Locate the cell with the specified text and output its [X, Y] center coordinate. 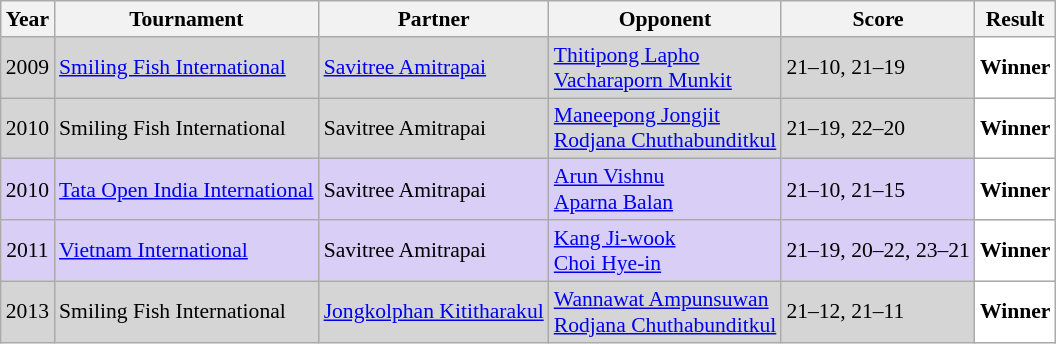
21–10, 21–15 [878, 190]
Tata Open India International [186, 190]
Thitipong Lapho Vacharaporn Munkit [666, 68]
Wannawat Ampunsuwan Rodjana Chuthabunditkul [666, 312]
Maneepong Jongjit Rodjana Chuthabunditkul [666, 128]
Vietnam International [186, 250]
Score [878, 19]
Partner [434, 19]
2011 [28, 250]
21–10, 21–19 [878, 68]
2009 [28, 68]
21–19, 20–22, 23–21 [878, 250]
Jongkolphan Kititharakul [434, 312]
Kang Ji-wook Choi Hye-in [666, 250]
2013 [28, 312]
Result [1016, 19]
Arun Vishnu Aparna Balan [666, 190]
Opponent [666, 19]
Year [28, 19]
21–12, 21–11 [878, 312]
Tournament [186, 19]
21–19, 22–20 [878, 128]
